Find where the given text appears and provide that cell's center as [X, Y] coordinate. 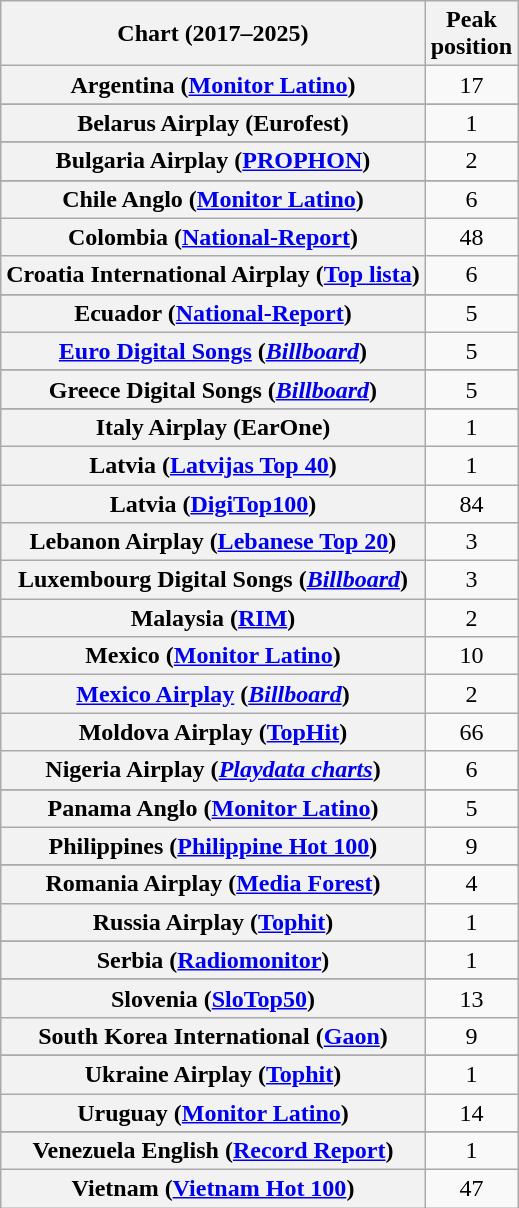
17 [471, 85]
Russia Airplay (Tophit) [213, 922]
66 [471, 732]
South Korea International (Gaon) [213, 1036]
Malaysia (RIM) [213, 618]
10 [471, 656]
Argentina (Monitor Latino) [213, 85]
Venezuela English (Record Report) [213, 1151]
Moldova Airplay (TopHit) [213, 732]
Belarus Airplay (Eurofest) [213, 123]
Peak position [471, 34]
Mexico Airplay (Billboard) [213, 694]
Panama Anglo (Monitor Latino) [213, 808]
Italy Airplay (EarOne) [213, 427]
Romania Airplay (Media Forest) [213, 884]
Vietnam (Vietnam Hot 100) [213, 1189]
Luxembourg Digital Songs (Billboard) [213, 580]
Mexico (Monitor Latino) [213, 656]
13 [471, 998]
Croatia International Airplay (Top lista) [213, 275]
14 [471, 1113]
Uruguay (Monitor Latino) [213, 1113]
Latvia (DigiTop100) [213, 503]
Ecuador (National-Report) [213, 313]
Latvia (Latvijas Top 40) [213, 465]
Greece Digital Songs (Billboard) [213, 389]
Philippines (Philippine Hot 100) [213, 846]
Nigeria Airplay (Playdata charts) [213, 770]
48 [471, 237]
47 [471, 1189]
4 [471, 884]
Colombia (National-Report) [213, 237]
Bulgaria Airplay (PROPHON) [213, 161]
Lebanon Airplay (Lebanese Top 20) [213, 542]
Ukraine Airplay (Tophit) [213, 1074]
Slovenia (SloTop50) [213, 998]
Chart (2017–2025) [213, 34]
Euro Digital Songs (Billboard) [213, 351]
Serbia (Radiomonitor) [213, 960]
84 [471, 503]
Chile Anglo (Monitor Latino) [213, 199]
